Output the (x, y) coordinate of the center of the cell containing the given text.  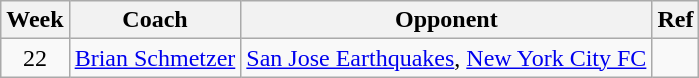
Ref (676, 20)
San Jose Earthquakes, New York City FC (446, 58)
Coach (155, 20)
22 (35, 58)
Opponent (446, 20)
Week (35, 20)
Brian Schmetzer (155, 58)
